From the cell containing the given text, extract its center point as [X, Y] coordinate. 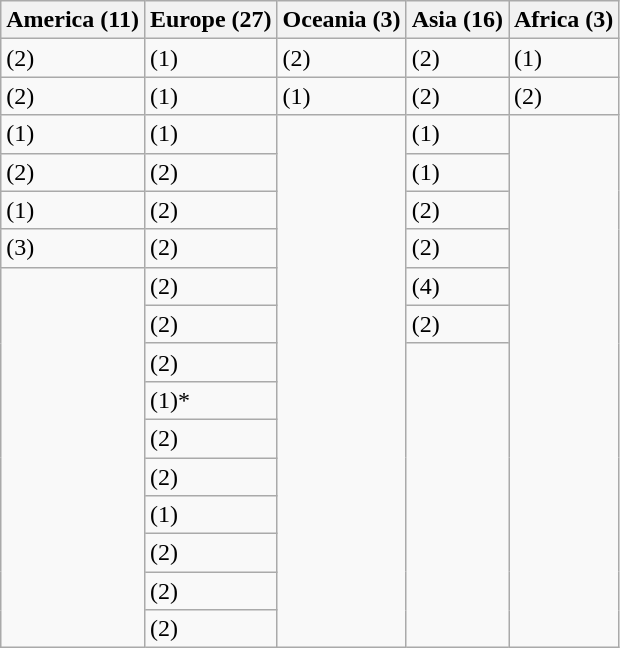
Africa (3) [563, 20]
(4) [457, 286]
Asia (16) [457, 20]
Oceania (3) [342, 20]
Europe (27) [210, 20]
(3) [73, 248]
(1)* [210, 400]
America (11) [73, 20]
